Capture the cell that displays the provided text and extract its [X, Y] central coordinate. 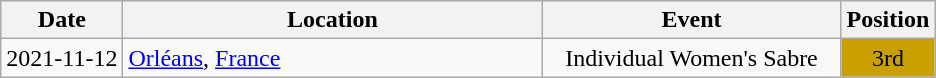
Individual Women's Sabre [692, 58]
Location [332, 20]
2021-11-12 [62, 58]
Date [62, 20]
Orléans, France [332, 58]
Event [692, 20]
Position [888, 20]
3rd [888, 58]
